Locate the cell with the specified text and output its (x, y) center coordinate. 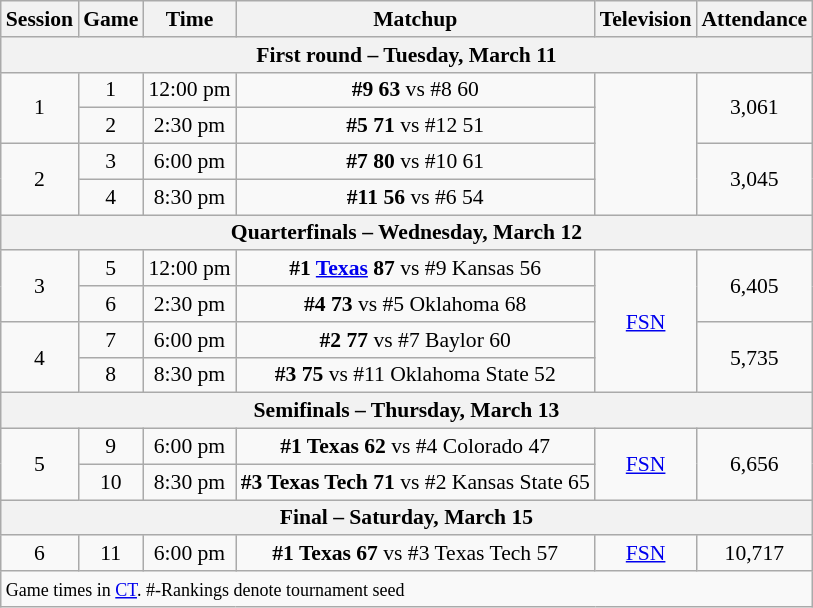
#7 80 vs #10 61 (416, 162)
7 (110, 340)
#2 77 vs #7 Baylor 60 (416, 340)
First round – Tuesday, March 11 (406, 55)
Session (40, 19)
6,656 (754, 464)
5,735 (754, 358)
Game times in CT. #-Rankings denote tournament seed (406, 589)
11 (110, 554)
#9 63 vs #8 60 (416, 90)
Attendance (754, 19)
3,061 (754, 108)
Television (646, 19)
Time (189, 19)
8 (110, 375)
#1 Texas 87 vs #9 Kansas 56 (416, 269)
10 (110, 482)
#1 Texas 62 vs #4 Colorado 47 (416, 447)
10,717 (754, 554)
9 (110, 447)
#3 75 vs #11 Oklahoma State 52 (416, 375)
#4 73 vs #5 Oklahoma 68 (416, 304)
6,405 (754, 286)
Semifinals – Thursday, March 13 (406, 411)
#5 71 vs #12 51 (416, 126)
#1 Texas 67 vs #3 Texas Tech 57 (416, 554)
#11 56 vs #6 54 (416, 197)
3,045 (754, 180)
Final – Saturday, March 15 (406, 518)
Game (110, 19)
Quarterfinals – Wednesday, March 12 (406, 233)
#3 Texas Tech 71 vs #2 Kansas State 65 (416, 482)
Matchup (416, 19)
